Determine the [X, Y] coordinate at the center of the cell enclosing the given text.  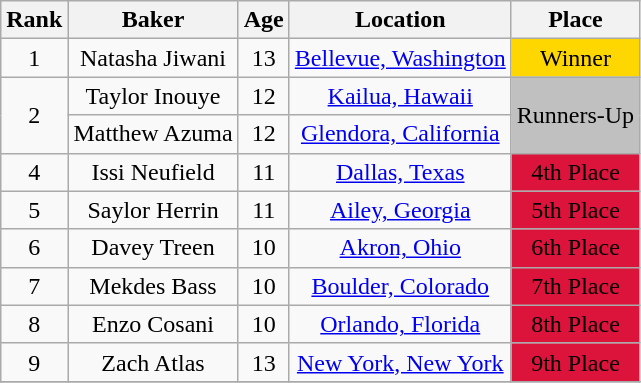
9th Place [575, 362]
Runners-Up [575, 115]
Taylor Inouye [153, 96]
7 [34, 286]
Boulder, Colorado [400, 286]
Location [400, 20]
Issi Neufield [153, 172]
Kailua, Hawaii [400, 96]
Bellevue, Washington [400, 58]
Mekdes Bass [153, 286]
Enzo Cosani [153, 324]
4th Place [575, 172]
Dallas, Texas [400, 172]
Davey Treen [153, 248]
Saylor Herrin [153, 210]
6 [34, 248]
1 [34, 58]
2 [34, 115]
9 [34, 362]
Akron, Ohio [400, 248]
Matthew Azuma [153, 134]
8th Place [575, 324]
7th Place [575, 286]
Natasha Jiwani [153, 58]
New York, New York [400, 362]
Rank [34, 20]
6th Place [575, 248]
Age [264, 20]
Place [575, 20]
Zach Atlas [153, 362]
Baker [153, 20]
Winner [575, 58]
Glendora, California [400, 134]
Orlando, Florida [400, 324]
5th Place [575, 210]
Ailey, Georgia [400, 210]
5 [34, 210]
4 [34, 172]
8 [34, 324]
